Extract the [X, Y] coordinate from the center of the cell holding the provided text.  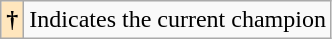
† [12, 20]
Indicates the current champion [178, 20]
